Extract the [x, y] coordinate from the center of the cell holding the provided text.  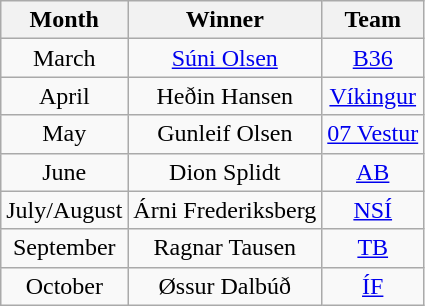
April [64, 96]
March [64, 58]
Øssur Dalbúð [225, 286]
TB [373, 248]
May [64, 134]
07 Vestur [373, 134]
Ragnar Tausen [225, 248]
September [64, 248]
July/August [64, 210]
June [64, 172]
Gunleif Olsen [225, 134]
B36 [373, 58]
ÍF [373, 286]
Árni Frederiksberg [225, 210]
October [64, 286]
Dion Splidt [225, 172]
Heðin Hansen [225, 96]
Súni Olsen [225, 58]
Month [64, 20]
Team [373, 20]
Víkingur [373, 96]
NSÍ [373, 210]
AB [373, 172]
Winner [225, 20]
